Scan for the cell matching the given text and deliver its (x, y) coordinate at center. 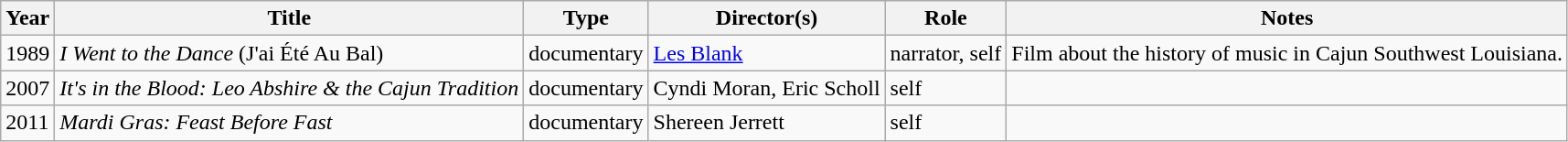
Notes (1287, 18)
1989 (27, 53)
Title (289, 18)
narrator, self (945, 53)
2007 (27, 88)
Cyndi Moran, Eric Scholl (766, 88)
I Went to the Dance (J'ai Été Au Bal) (289, 53)
It's in the Blood: Leo Abshire & the Cajun Tradition (289, 88)
Mardi Gras: Feast Before Fast (289, 123)
Shereen Jerrett (766, 123)
Role (945, 18)
Director(s) (766, 18)
Film about the history of music in Cajun Southwest Louisiana. (1287, 53)
Year (27, 18)
2011 (27, 123)
Type (586, 18)
Les Blank (766, 53)
